Capture the cell that displays the provided text and extract its (x, y) central coordinate. 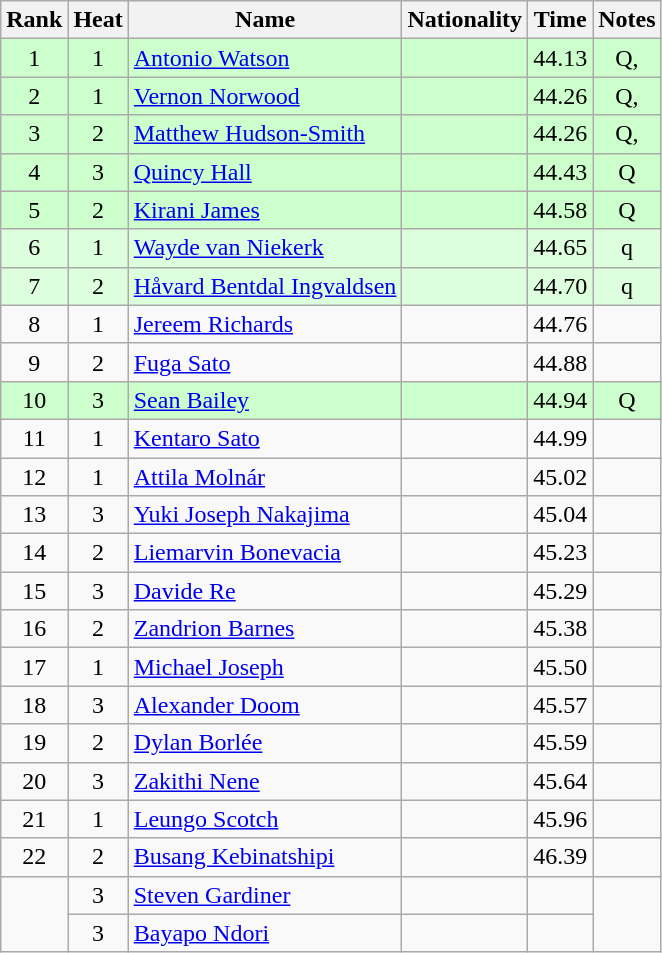
Håvard Bentdal Ingvaldsen (265, 286)
Time (560, 20)
20 (34, 781)
44.99 (560, 438)
7 (34, 286)
44.65 (560, 248)
44.70 (560, 286)
45.29 (560, 591)
14 (34, 553)
Kirani James (265, 210)
Fuga Sato (265, 362)
Yuki Joseph Nakajima (265, 515)
5 (34, 210)
Notes (627, 20)
Jereem Richards (265, 324)
45.02 (560, 477)
9 (34, 362)
15 (34, 591)
Rank (34, 20)
45.59 (560, 743)
44.58 (560, 210)
45.96 (560, 819)
44.13 (560, 58)
16 (34, 629)
Kentaro Sato (265, 438)
Nationality (465, 20)
Zakithi Nene (265, 781)
45.50 (560, 667)
Wayde van Niekerk (265, 248)
44.43 (560, 172)
45.23 (560, 553)
17 (34, 667)
Heat (98, 20)
13 (34, 515)
45.04 (560, 515)
8 (34, 324)
45.38 (560, 629)
Vernon Norwood (265, 96)
11 (34, 438)
10 (34, 400)
44.88 (560, 362)
18 (34, 705)
22 (34, 857)
Quincy Hall (265, 172)
Name (265, 20)
12 (34, 477)
45.57 (560, 705)
21 (34, 819)
Liemarvin Bonevacia (265, 553)
Steven Gardiner (265, 895)
Matthew Hudson-Smith (265, 134)
Attila Molnár (265, 477)
Sean Bailey (265, 400)
Davide Re (265, 591)
Leungo Scotch (265, 819)
19 (34, 743)
45.64 (560, 781)
Dylan Borlée (265, 743)
Busang Kebinatshipi (265, 857)
Antonio Watson (265, 58)
Zandrion Barnes (265, 629)
Alexander Doom (265, 705)
4 (34, 172)
44.94 (560, 400)
44.76 (560, 324)
46.39 (560, 857)
Michael Joseph (265, 667)
6 (34, 248)
Bayapo Ndori (265, 933)
